Return [X, Y] of the center of cell containing provided text 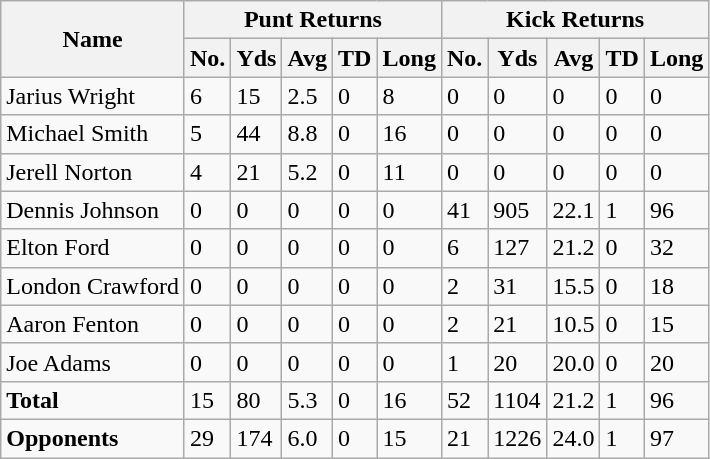
6.0 [308, 438]
Kick Returns [574, 20]
905 [518, 210]
24.0 [574, 438]
174 [256, 438]
5 [207, 134]
Jerell Norton [93, 172]
Name [93, 39]
London Crawford [93, 286]
32 [676, 248]
4 [207, 172]
Aaron Fenton [93, 324]
80 [256, 400]
Elton Ford [93, 248]
1226 [518, 438]
8 [409, 96]
20.0 [574, 362]
11 [409, 172]
Punt Returns [312, 20]
Joe Adams [93, 362]
29 [207, 438]
41 [464, 210]
31 [518, 286]
18 [676, 286]
Opponents [93, 438]
10.5 [574, 324]
52 [464, 400]
44 [256, 134]
1104 [518, 400]
Dennis Johnson [93, 210]
2.5 [308, 96]
15.5 [574, 286]
22.1 [574, 210]
5.3 [308, 400]
5.2 [308, 172]
Michael Smith [93, 134]
97 [676, 438]
Total [93, 400]
8.8 [308, 134]
Jarius Wright [93, 96]
127 [518, 248]
